Identify which cell holds the provided text, then report its [X, Y] central coordinate. 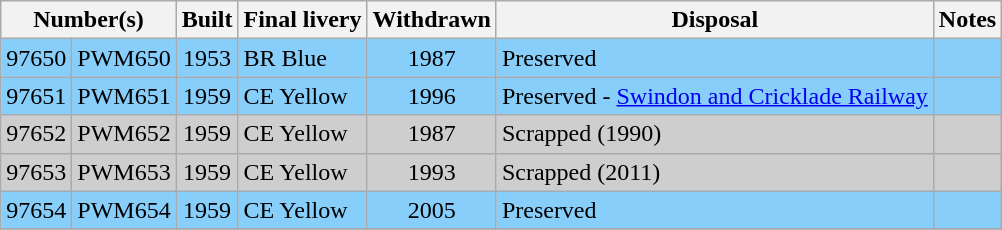
Built [207, 20]
97652 [36, 134]
97653 [36, 172]
PWM654 [124, 210]
Scrapped (2011) [714, 172]
Final livery [302, 20]
97654 [36, 210]
Number(s) [88, 20]
PWM650 [124, 58]
PWM652 [124, 134]
1953 [207, 58]
Notes [967, 20]
97651 [36, 96]
97650 [36, 58]
PWM651 [124, 96]
Disposal [714, 20]
PWM653 [124, 172]
1996 [432, 96]
Preserved - Swindon and Cricklade Railway [714, 96]
1993 [432, 172]
2005 [432, 210]
BR Blue [302, 58]
Withdrawn [432, 20]
Scrapped (1990) [714, 134]
